Identify which cell holds the provided text, then report its (X, Y) central coordinate. 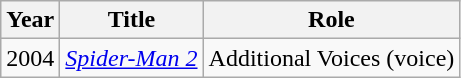
2004 (30, 58)
Year (30, 20)
Role (332, 20)
Spider-Man 2 (132, 58)
Title (132, 20)
Additional Voices (voice) (332, 58)
